Provide the [x, y] coordinate of the cell's center where the given text is located.  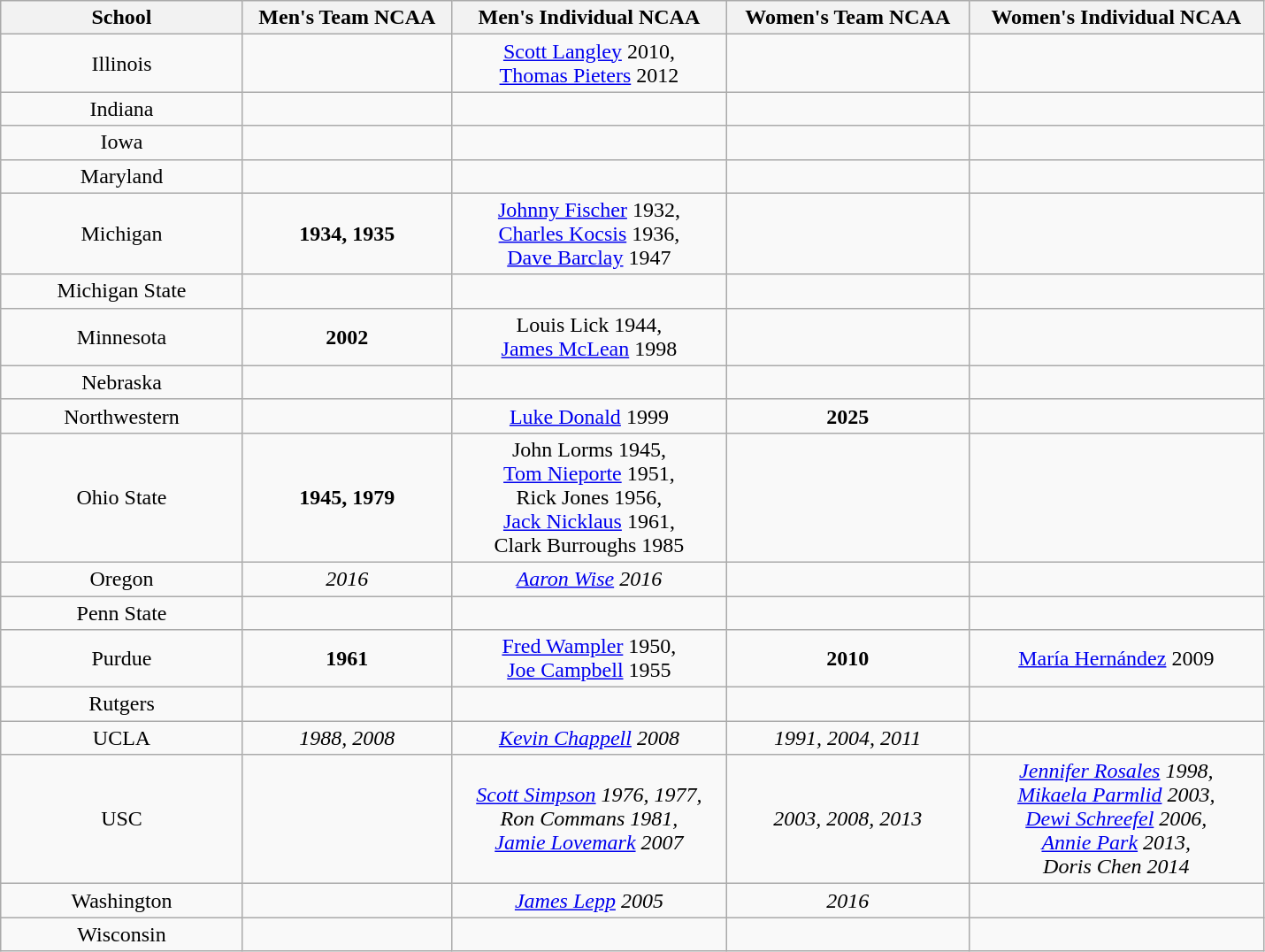
1945, 1979 [347, 497]
1991, 2004, 2011 [847, 738]
USC [122, 819]
Oregon [122, 579]
Jennifer Rosales 1998,Mikaela Parmlid 2003,Dewi Schreefel 2006,Annie Park 2013,Doris Chen 2014 [1116, 819]
Women's Individual NCAA [1116, 18]
Luke Donald 1999 [589, 416]
Maryland [122, 176]
Northwestern [122, 416]
Aaron Wise 2016 [589, 579]
2025 [847, 416]
Rutgers [122, 704]
Scott Simpson 1976, 1977,Ron Commans 1981,Jamie Lovemark 2007 [589, 819]
UCLA [122, 738]
Johnny Fischer 1932,Charles Kocsis 1936,Dave Barclay 1947 [589, 234]
John Lorms 1945,Tom Nieporte 1951,Rick Jones 1956,Jack Nicklaus 1961,Clark Burroughs 1985 [589, 497]
1961 [347, 658]
2002 [347, 336]
Indiana [122, 109]
Purdue [122, 658]
Men's Individual NCAA [589, 18]
Fred Wampler 1950,Joe Campbell 1955 [589, 658]
James Lepp 2005 [589, 901]
Penn State [122, 613]
2003, 2008, 2013 [847, 819]
Nebraska [122, 382]
School [122, 18]
1988, 2008 [347, 738]
Michigan State [122, 291]
Washington [122, 901]
Men's Team NCAA [347, 18]
Minnesota [122, 336]
Wisconsin [122, 934]
Kevin Chappell 2008 [589, 738]
Scott Langley 2010,Thomas Pieters 2012 [589, 64]
Michigan [122, 234]
Ohio State [122, 497]
Women's Team NCAA [847, 18]
2010 [847, 658]
Louis Lick 1944,James McLean 1998 [589, 336]
María Hernández 2009 [1116, 658]
Illinois [122, 64]
1934, 1935 [347, 234]
Iowa [122, 142]
